Identify which cell holds the provided text, then report its [x, y] central coordinate. 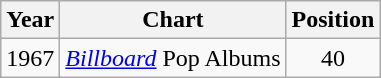
Billboard Pop Albums [173, 58]
Chart [173, 20]
1967 [30, 58]
Position [333, 20]
Year [30, 20]
40 [333, 58]
